Find where the given text appears and provide that cell's center as [X, Y] coordinate. 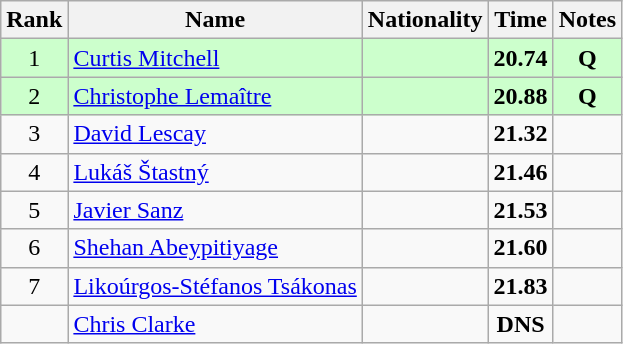
Name [215, 20]
Rank [34, 20]
21.32 [520, 134]
Shehan Abeypitiyage [215, 248]
Javier Sanz [215, 210]
6 [34, 248]
Curtis Mitchell [215, 58]
21.60 [520, 248]
5 [34, 210]
Time [520, 20]
21.46 [520, 172]
1 [34, 58]
Christophe Lemaître [215, 96]
20.74 [520, 58]
David Lescay [215, 134]
4 [34, 172]
7 [34, 286]
Chris Clarke [215, 324]
Lukáš Štastný [215, 172]
Notes [587, 20]
3 [34, 134]
21.53 [520, 210]
21.83 [520, 286]
Nationality [425, 20]
20.88 [520, 96]
2 [34, 96]
Likoúrgos-Stéfanos Tsákonas [215, 286]
DNS [520, 324]
